Detect which cell encompasses the target text, then output its (x, y) center coordinate. 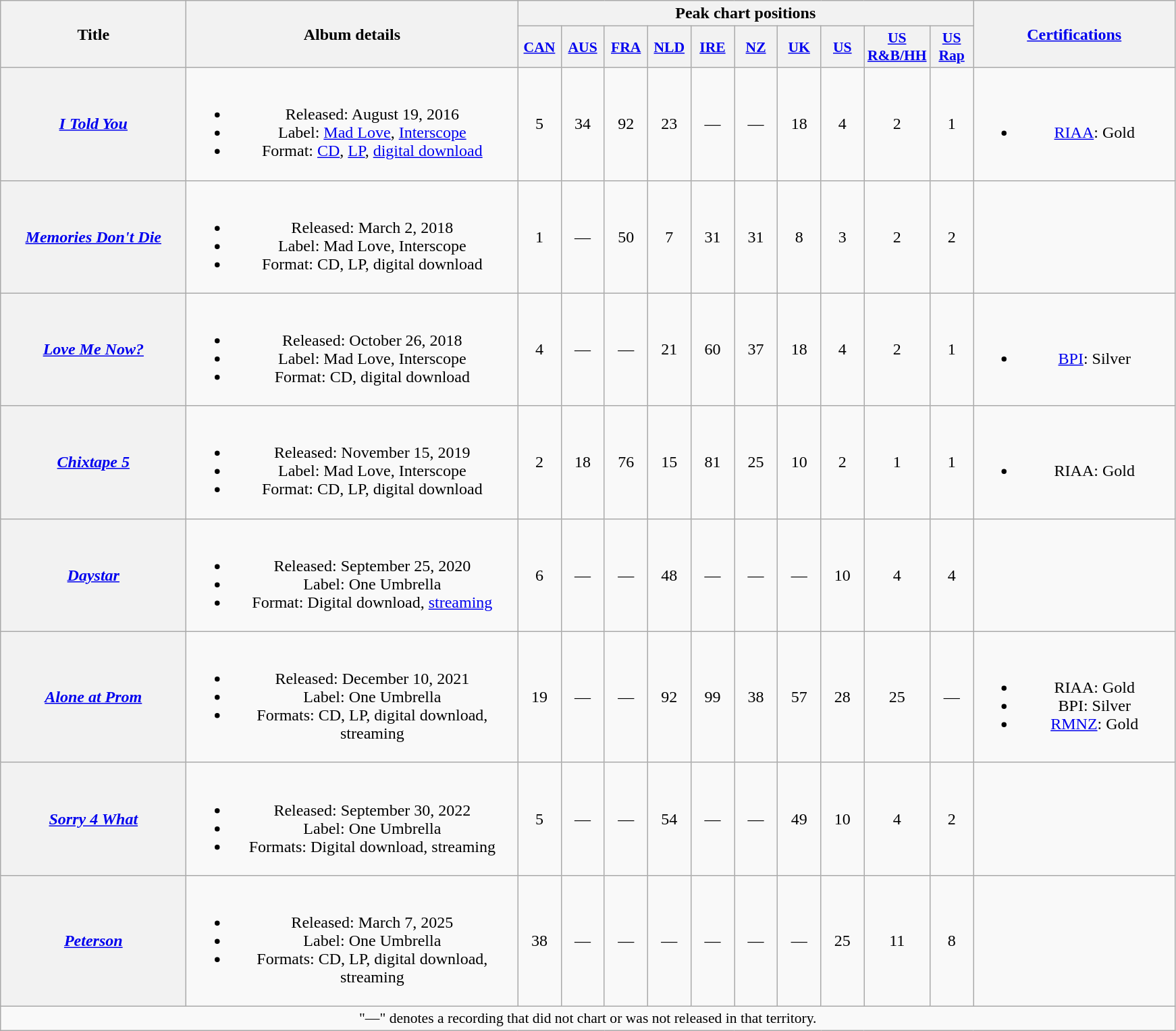
NLD (669, 47)
I Told You (93, 124)
FRA (626, 47)
Released: September 25, 2020Label: One UmbrellaFormat: Digital download, streaming (352, 575)
Sorry 4 What (93, 818)
Released: September 30, 2022Label: One UmbrellaFormats: Digital download, streaming (352, 818)
Alone at Prom (93, 697)
Released: November 15, 2019Label: Mad Love, InterscopeFormat: CD, LP, digital download (352, 462)
60 (712, 350)
NZ (756, 47)
7 (669, 236)
76 (626, 462)
23 (669, 124)
UK (799, 47)
6 (539, 575)
RIAA: GoldBPI: SilverRMNZ: Gold (1075, 697)
57 (799, 697)
3 (843, 236)
BPI: Silver (1075, 350)
34 (583, 124)
Album details (352, 34)
81 (712, 462)
Peterson (93, 941)
Peak chart positions (745, 14)
IRE (712, 47)
Daystar (93, 575)
48 (669, 575)
99 (712, 697)
Chixtape 5 (93, 462)
Title (93, 34)
Certifications (1075, 34)
Released: March 2, 2018Label: Mad Love, InterscopeFormat: CD, LP, digital download (352, 236)
Released: March 7, 2025Label: One UmbrellaFormats: CD, LP, digital download, streaming (352, 941)
15 (669, 462)
US R&B/HH (897, 47)
Memories Don't Die (93, 236)
37 (756, 350)
Released: December 10, 2021Label: One UmbrellaFormats: CD, LP, digital download, streaming (352, 697)
Love Me Now? (93, 350)
US Rap (952, 47)
Released: August 19, 2016Label: Mad Love, InterscopeFormat: CD, LP, digital download (352, 124)
21 (669, 350)
50 (626, 236)
11 (897, 941)
AUS (583, 47)
49 (799, 818)
US (843, 47)
19 (539, 697)
Released: October 26, 2018Label: Mad Love, InterscopeFormat: CD, digital download (352, 350)
CAN (539, 47)
"—" denotes a recording that did not chart or was not released in that territory. (588, 1018)
28 (843, 697)
54 (669, 818)
